Find where the given text appears and provide that cell's center as (X, Y) coordinate. 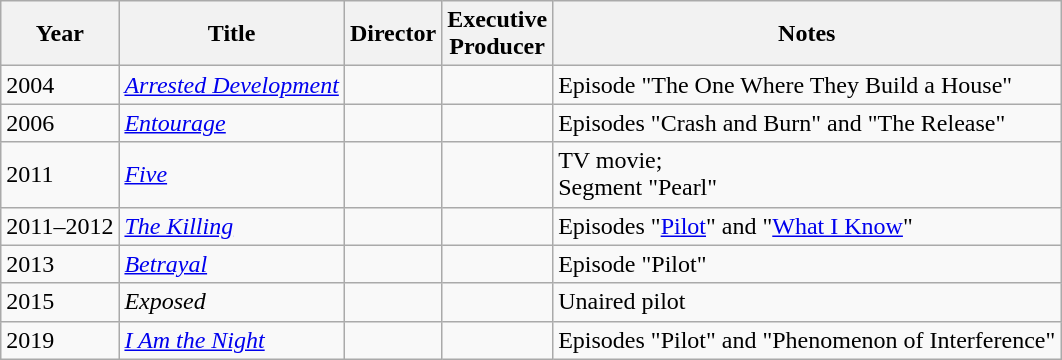
Episode "The One Where They Build a House" (807, 85)
Title (232, 34)
Episodes "Crash and Burn" and "The Release" (807, 123)
Exposed (232, 302)
Betrayal (232, 264)
Year (60, 34)
2004 (60, 85)
2015 (60, 302)
I Am the Night (232, 340)
Arrested Development (232, 85)
Director (392, 34)
2019 (60, 340)
The Killing (232, 226)
2006 (60, 123)
2013 (60, 264)
Unaired pilot (807, 302)
Episodes "Pilot" and "What I Know" (807, 226)
Episodes "Pilot" and "Phenomenon of Interference" (807, 340)
2011 (60, 174)
Entourage (232, 123)
Episode "Pilot" (807, 264)
Notes (807, 34)
Five (232, 174)
ExecutiveProducer (498, 34)
TV movie;Segment "Pearl" (807, 174)
2011–2012 (60, 226)
